Determine the [x, y] coordinate at the center of the cell enclosing the given text.  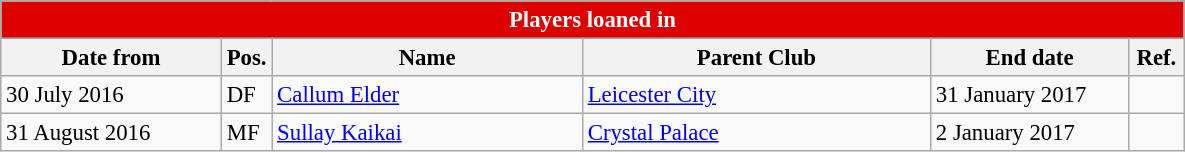
Players loaned in [592, 20]
DF [246, 95]
2 January 2017 [1029, 133]
Leicester City [756, 95]
Callum Elder [428, 95]
Parent Club [756, 58]
Pos. [246, 58]
MF [246, 133]
31 January 2017 [1029, 95]
Sullay Kaikai [428, 133]
Crystal Palace [756, 133]
Ref. [1157, 58]
Date from [112, 58]
Name [428, 58]
30 July 2016 [112, 95]
31 August 2016 [112, 133]
End date [1029, 58]
